Provide the [X, Y] coordinate of the cell's center where the given text is located.  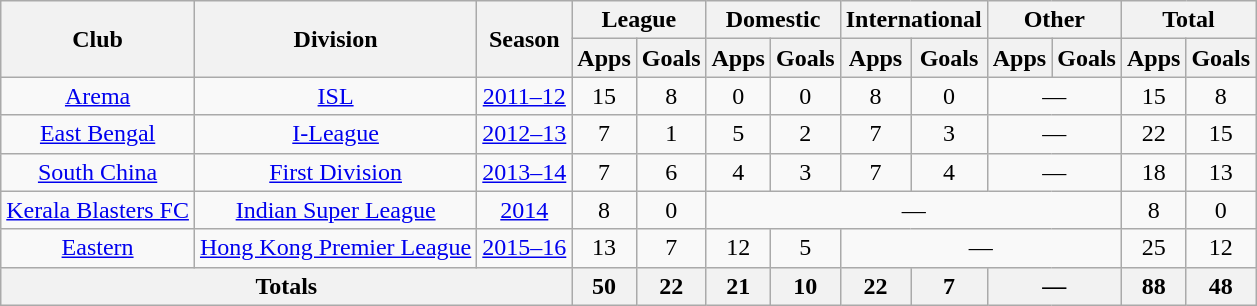
48 [1221, 286]
ISL [335, 96]
Eastern [98, 248]
Division [335, 39]
2011–12 [524, 96]
South China [98, 172]
League [639, 20]
2012–13 [524, 134]
Season [524, 39]
Other [1054, 20]
Totals [286, 286]
Domestic [773, 20]
I-League [335, 134]
21 [738, 286]
First Division [335, 172]
Club [98, 39]
18 [1153, 172]
2015–16 [524, 248]
10 [805, 286]
Total [1188, 20]
2013–14 [524, 172]
Indian Super League [335, 210]
Arema [98, 96]
Kerala Blasters FC [98, 210]
East Bengal [98, 134]
1 [671, 134]
International [914, 20]
50 [604, 286]
2014 [524, 210]
6 [671, 172]
88 [1153, 286]
Hong Kong Premier League [335, 248]
25 [1153, 248]
2 [805, 134]
